Scan for the cell matching the given text and deliver its [x, y] coordinate at center. 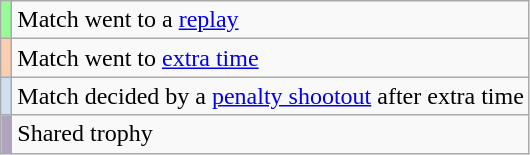
Match decided by a penalty shootout after extra time [271, 96]
Match went to a replay [271, 20]
Shared trophy [271, 134]
Match went to extra time [271, 58]
